Extract the (x, y) coordinate from the center of the cell holding the provided text.  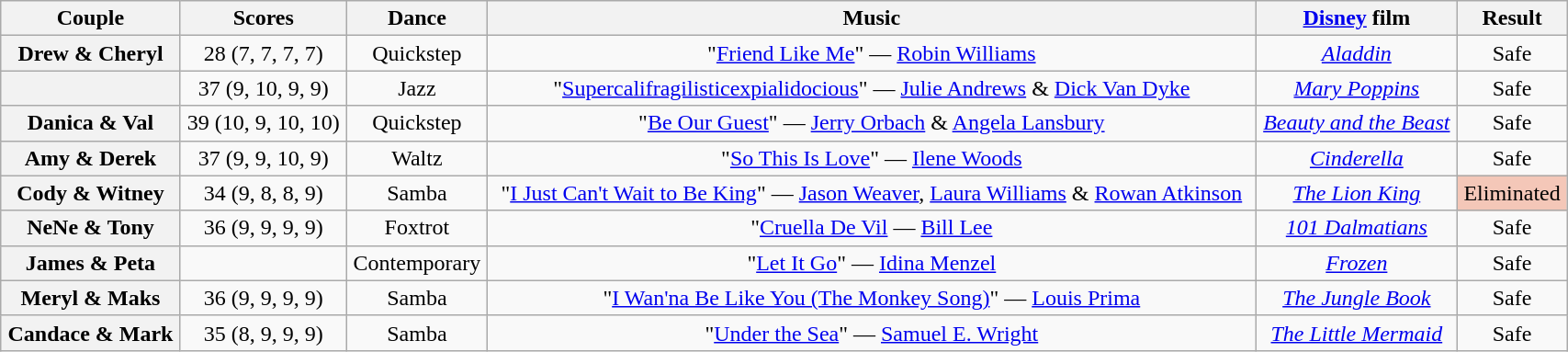
Foxtrot (417, 228)
Result (1512, 18)
Eliminated (1512, 193)
Beauty and the Beast (1356, 123)
"Let It Go" — Idina Menzel (871, 263)
"Cruella De Vil — Bill Lee (871, 228)
Scores (263, 18)
Mary Poppins (1356, 88)
Cody & Witney (90, 193)
Cinderella (1356, 158)
39 (10, 9, 10, 10) (263, 123)
"Under the Sea" — Samuel E. Wright (871, 333)
34 (9, 8, 8, 9) (263, 193)
35 (8, 9, 9, 9) (263, 333)
Danica & Val (90, 123)
"I Wan'na Be Like You (The Monkey Song)" — Louis Prima (871, 298)
Meryl & Maks (90, 298)
Jazz (417, 88)
NeNe & Tony (90, 228)
Waltz (417, 158)
The Little Mermaid (1356, 333)
Disney film (1356, 18)
Frozen (1356, 263)
"I Just Can't Wait to Be King" — Jason Weaver, Laura Williams & Rowan Atkinson (871, 193)
"Friend Like Me" — Robin Williams (871, 53)
Music (871, 18)
37 (9, 10, 9, 9) (263, 88)
The Lion King (1356, 193)
28 (7, 7, 7, 7) (263, 53)
James & Peta (90, 263)
Aladdin (1356, 53)
"Be Our Guest" — Jerry Orbach & Angela Lansbury (871, 123)
Amy & Derek (90, 158)
"Supercalifragilisticexpialidocious" — Julie Andrews & Dick Van Dyke (871, 88)
101 Dalmatians (1356, 228)
Couple (90, 18)
Drew & Cheryl (90, 53)
Contemporary (417, 263)
Candace & Mark (90, 333)
Dance (417, 18)
37 (9, 9, 10, 9) (263, 158)
The Jungle Book (1356, 298)
"So This Is Love" — Ilene Woods (871, 158)
